Determine the (x, y) coordinate at the center of the cell enclosing the given text.  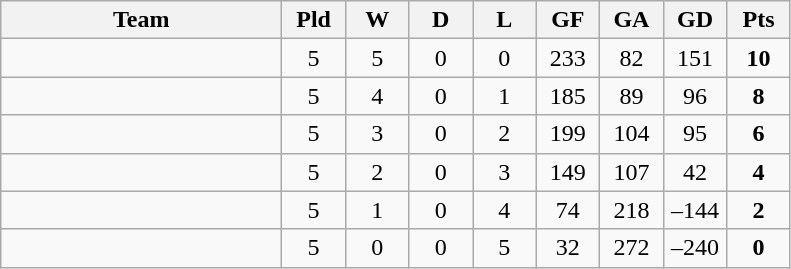
95 (695, 134)
199 (568, 134)
W (377, 20)
8 (759, 96)
Team (142, 20)
151 (695, 58)
L (504, 20)
GD (695, 20)
GA (632, 20)
185 (568, 96)
D (441, 20)
96 (695, 96)
32 (568, 248)
42 (695, 172)
149 (568, 172)
82 (632, 58)
89 (632, 96)
GF (568, 20)
104 (632, 134)
107 (632, 172)
–240 (695, 248)
Pld (314, 20)
272 (632, 248)
10 (759, 58)
–144 (695, 210)
218 (632, 210)
6 (759, 134)
233 (568, 58)
Pts (759, 20)
74 (568, 210)
